Scan for the cell matching the given text and deliver its (X, Y) coordinate at center. 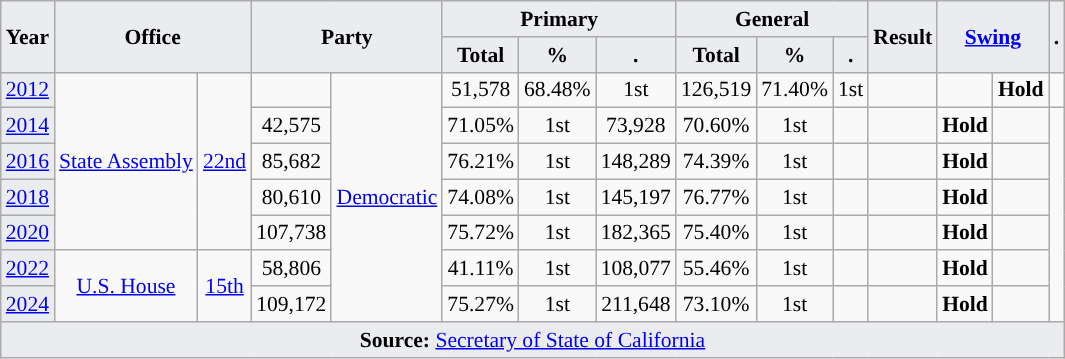
2012 (28, 90)
2020 (28, 233)
15th (224, 286)
41.11% (480, 269)
Year (28, 36)
55.46% (716, 269)
126,519 (716, 90)
71.40% (794, 90)
75.72% (480, 233)
73.10% (716, 304)
71.05% (480, 126)
73,928 (636, 126)
2018 (28, 197)
Primary (559, 19)
2022 (28, 269)
Office (152, 36)
108,077 (636, 269)
2024 (28, 304)
General (772, 19)
2016 (28, 162)
211,648 (636, 304)
80,610 (291, 197)
51,578 (480, 90)
85,682 (291, 162)
76.77% (716, 197)
22nd (224, 161)
182,365 (636, 233)
148,289 (636, 162)
74.08% (480, 197)
58,806 (291, 269)
145,197 (636, 197)
109,172 (291, 304)
U.S. House (126, 286)
74.39% (716, 162)
Source: Secretary of State of California (532, 340)
107,738 (291, 233)
75.27% (480, 304)
68.48% (558, 90)
Swing (992, 36)
70.60% (716, 126)
State Assembly (126, 161)
Party (346, 36)
Result (902, 36)
2014 (28, 126)
76.21% (480, 162)
Democratic (386, 196)
42,575 (291, 126)
75.40% (716, 233)
